Extract the [x, y] coordinate from the center of the cell holding the provided text.  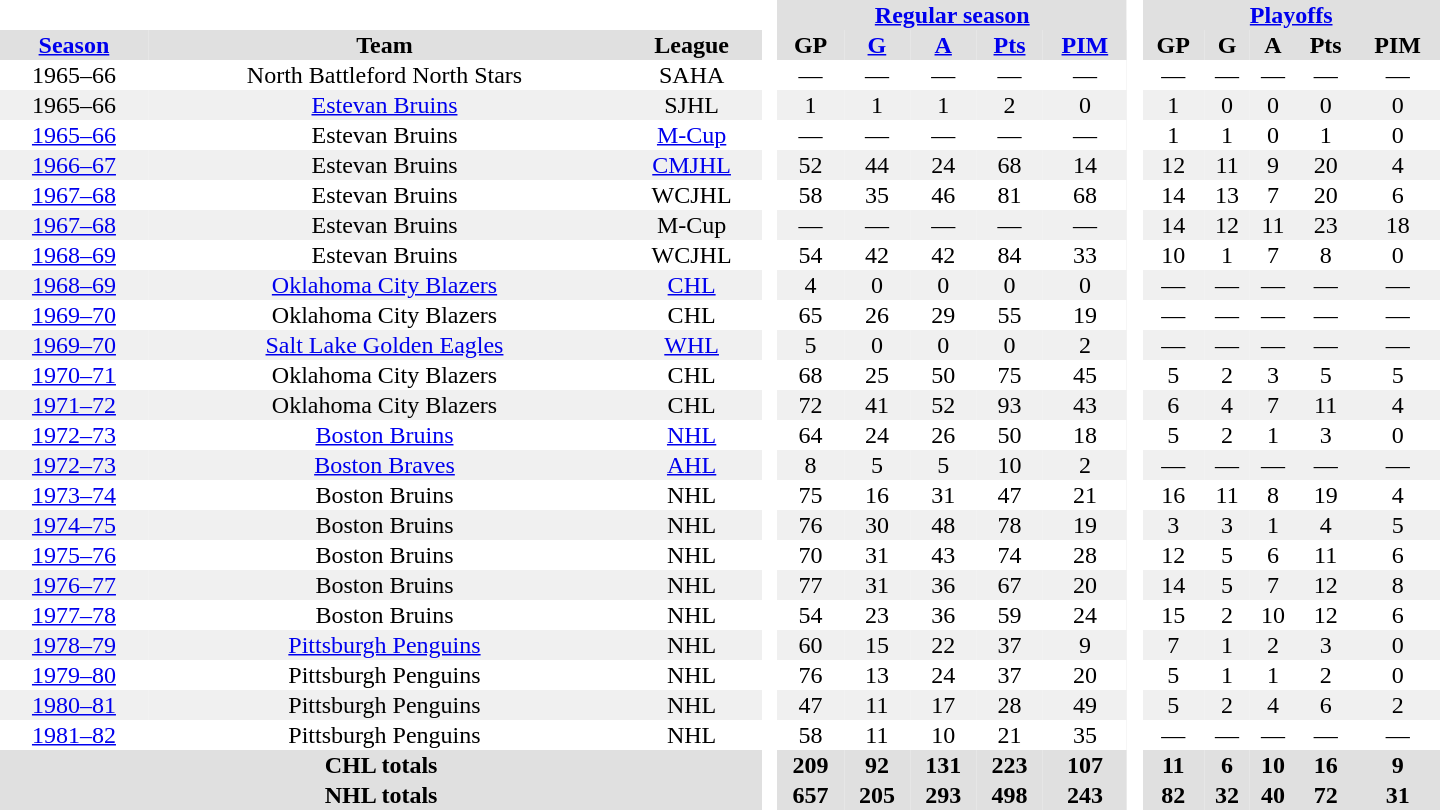
48 [943, 525]
1978–79 [74, 645]
1981–82 [74, 735]
223 [1009, 765]
45 [1085, 375]
107 [1085, 765]
92 [877, 765]
60 [810, 645]
1975–76 [74, 555]
131 [943, 765]
17 [943, 705]
WHL [692, 345]
Team [384, 45]
CHL totals [381, 765]
1971–72 [74, 405]
Season [74, 45]
1977–78 [74, 615]
29 [943, 315]
League [692, 45]
59 [1009, 615]
1979–80 [74, 675]
CMJHL [692, 165]
70 [810, 555]
205 [877, 795]
SJHL [692, 105]
498 [1009, 795]
65 [810, 315]
33 [1085, 255]
SAHA [692, 75]
1976–77 [74, 585]
1973–74 [74, 495]
41 [877, 405]
67 [1009, 585]
AHL [692, 465]
Salt Lake Golden Eagles [384, 345]
77 [810, 585]
93 [1009, 405]
Regular season [952, 15]
293 [943, 795]
55 [1009, 315]
25 [877, 375]
1980–81 [74, 705]
1970–71 [74, 375]
243 [1085, 795]
Playoffs [1291, 15]
209 [810, 765]
74 [1009, 555]
44 [877, 165]
82 [1173, 795]
40 [1273, 795]
22 [943, 645]
1966–67 [74, 165]
32 [1227, 795]
81 [1009, 195]
1974–75 [74, 525]
NHL totals [381, 795]
49 [1085, 705]
64 [810, 435]
78 [1009, 525]
Boston Braves [384, 465]
657 [810, 795]
30 [877, 525]
North Battleford North Stars [384, 75]
84 [1009, 255]
46 [943, 195]
